Identify which cell holds the provided text, then report its [X, Y] central coordinate. 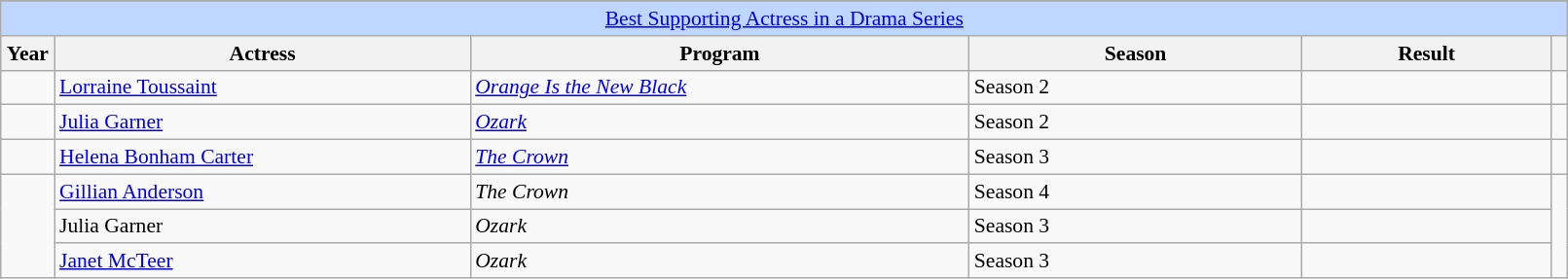
Program [720, 53]
Actress [263, 53]
Season 4 [1136, 192]
Lorraine Toussaint [263, 87]
Year [27, 53]
Helena Bonham Carter [263, 157]
Season [1136, 53]
Gillian Anderson [263, 192]
Best Supporting Actress in a Drama Series [784, 18]
Orange Is the New Black [720, 87]
Result [1426, 53]
Janet McTeer [263, 262]
